Find where the given text appears and provide that cell's center as [X, Y] coordinate. 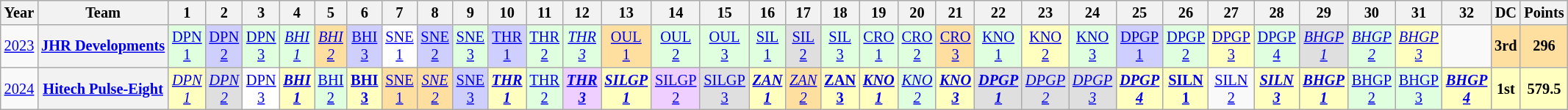
16 [767, 12]
29 [1324, 12]
SILN1 [1186, 89]
28 [1277, 12]
4 [297, 12]
2023 [19, 46]
SILGP2 [676, 89]
CRO3 [956, 46]
CRO1 [879, 46]
SIL1 [767, 46]
SIL3 [840, 46]
31 [1419, 12]
SILGP1 [626, 89]
579.5 [1544, 89]
SIL2 [803, 46]
CRO2 [917, 46]
Team [103, 12]
10 [507, 12]
Points [1544, 12]
26 [1186, 12]
13 [626, 12]
25 [1139, 12]
1st [1506, 89]
OUL1 [626, 46]
SILGP3 [724, 89]
5 [331, 12]
OUL2 [676, 46]
Hitech Pulse-Eight [103, 89]
SILN2 [1231, 89]
32 [1467, 12]
3 [261, 12]
296 [1544, 46]
17 [803, 12]
12 [582, 12]
3rd [1506, 46]
ZAN2 [803, 89]
24 [1092, 12]
JHR Developments [103, 46]
18 [840, 12]
11 [545, 12]
8 [435, 12]
OUL3 [724, 46]
2024 [19, 89]
6 [365, 12]
20 [917, 12]
23 [1045, 12]
15 [724, 12]
27 [1231, 12]
2 [224, 12]
DC [1506, 12]
9 [470, 12]
22 [998, 12]
19 [879, 12]
7 [399, 12]
BHGP4 [1467, 89]
21 [956, 12]
30 [1372, 12]
Year [19, 12]
14 [676, 12]
1 [187, 12]
SILN3 [1277, 89]
ZAN3 [840, 89]
ZAN1 [767, 89]
